For the text-containing cell, return its midpoint in (X, Y) coordinate format. 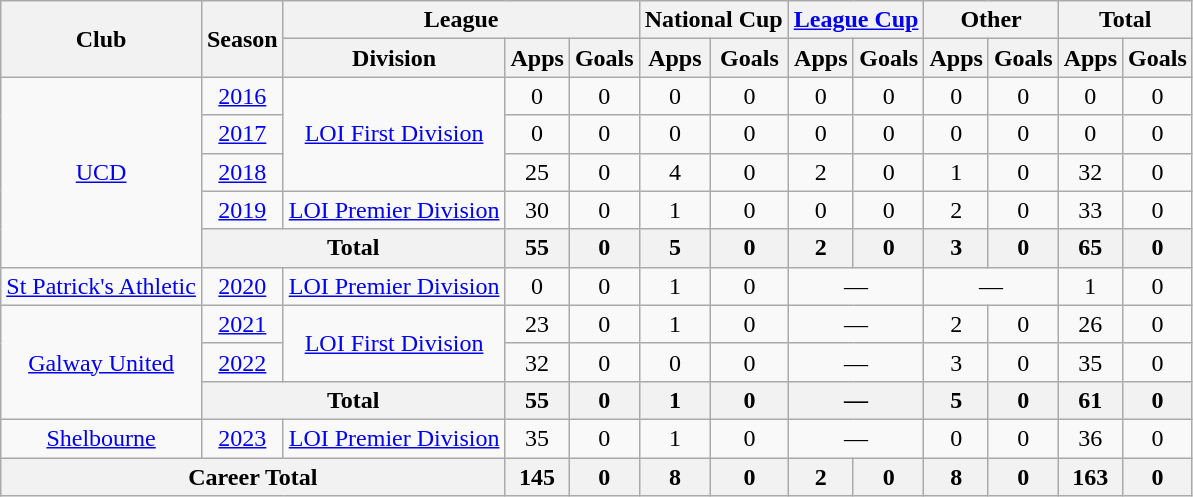
Club (102, 39)
30 (537, 210)
2021 (242, 324)
Career Total (253, 477)
61 (1090, 400)
25 (537, 172)
23 (537, 324)
26 (1090, 324)
Other (991, 20)
2023 (242, 438)
2017 (242, 134)
Division (394, 58)
Shelbourne (102, 438)
2019 (242, 210)
National Cup (714, 20)
Season (242, 39)
2016 (242, 96)
36 (1090, 438)
2018 (242, 172)
League (461, 20)
145 (537, 477)
163 (1090, 477)
33 (1090, 210)
UCD (102, 172)
St Patrick's Athletic (102, 286)
League Cup (856, 20)
4 (675, 172)
2022 (242, 362)
2020 (242, 286)
Galway United (102, 362)
65 (1090, 248)
